Extract the (x, y) coordinate from the center of the cell holding the provided text.  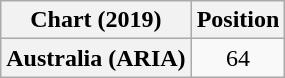
Australia (ARIA) (96, 58)
Position (238, 20)
Chart (2019) (96, 20)
64 (238, 58)
